Capture the cell that displays the provided text and extract its [x, y] central coordinate. 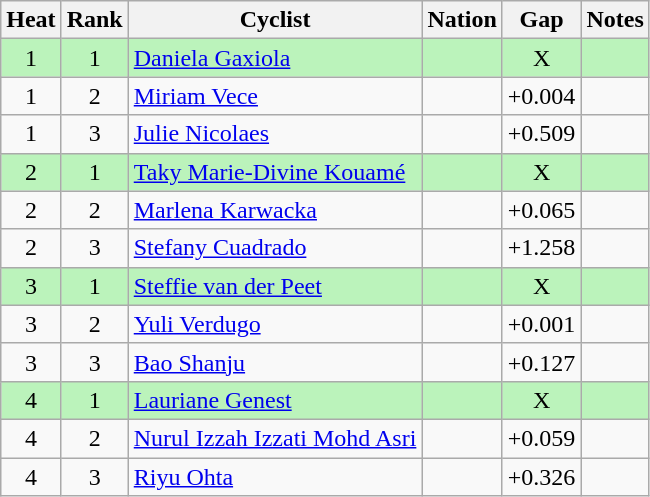
Riyu Ohta [275, 477]
Daniela Gaxiola [275, 58]
+0.065 [542, 210]
Stefany Cuadrado [275, 248]
+0.059 [542, 438]
Notes [615, 20]
+1.258 [542, 248]
Nurul Izzah Izzati Mohd Asri [275, 438]
Heat [31, 20]
+0.509 [542, 134]
Gap [542, 20]
Yuli Verdugo [275, 324]
+0.127 [542, 362]
+0.001 [542, 324]
Bao Shanju [275, 362]
+0.326 [542, 477]
Taky Marie-Divine Kouamé [275, 172]
Julie Nicolaes [275, 134]
Miriam Vece [275, 96]
Cyclist [275, 20]
Nation [462, 20]
Steffie van der Peet [275, 286]
+0.004 [542, 96]
Rank [94, 20]
Marlena Karwacka [275, 210]
Lauriane Genest [275, 400]
